Locate the cell with the specified text and output its [X, Y] center coordinate. 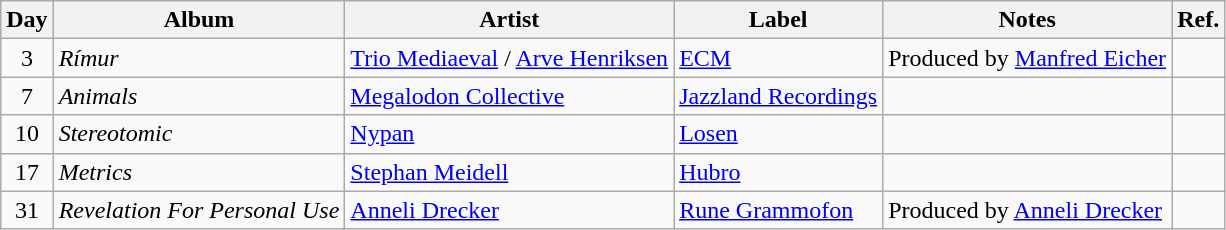
Anneli Drecker [510, 210]
Produced by Anneli Drecker [1028, 210]
Nypan [510, 134]
Rímur [199, 58]
Hubro [778, 172]
Label [778, 20]
Ref. [1198, 20]
Losen [778, 134]
Day [27, 20]
10 [27, 134]
Trio Mediaeval / Arve Henriksen [510, 58]
3 [27, 58]
17 [27, 172]
Album [199, 20]
Stephan Meidell [510, 172]
Rune Grammofon [778, 210]
Revelation For Personal Use [199, 210]
Notes [1028, 20]
Megalodon Collective [510, 96]
Metrics [199, 172]
Produced by Manfred Eicher [1028, 58]
Stereotomic [199, 134]
ECM [778, 58]
7 [27, 96]
Animals [199, 96]
Jazzland Recordings [778, 96]
Artist [510, 20]
31 [27, 210]
